Output the (x, y) coordinate of the center of the cell containing the given text.  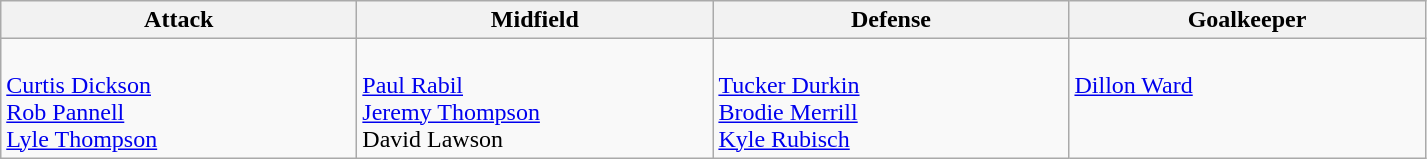
Midfield (535, 20)
Curtis Dickson Rob Pannell Lyle Thompson (179, 98)
Paul Rabil Jeremy Thompson David Lawson (535, 98)
Tucker Durkin Brodie Merrill Kyle Rubisch (891, 98)
Goalkeeper (1247, 20)
Dillon Ward (1247, 98)
Defense (891, 20)
Attack (179, 20)
